Locate the cell with the specified text and output its (X, Y) center coordinate. 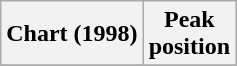
Peakposition (189, 34)
Chart (1998) (72, 34)
